Determine the [x, y] coordinate at the center of the cell enclosing the given text.  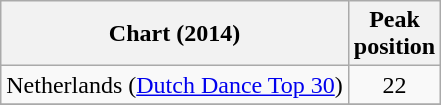
22 [394, 85]
Netherlands (Dutch Dance Top 30) [175, 85]
Peakposition [394, 34]
Chart (2014) [175, 34]
